Capture the cell that displays the provided text and extract its (x, y) central coordinate. 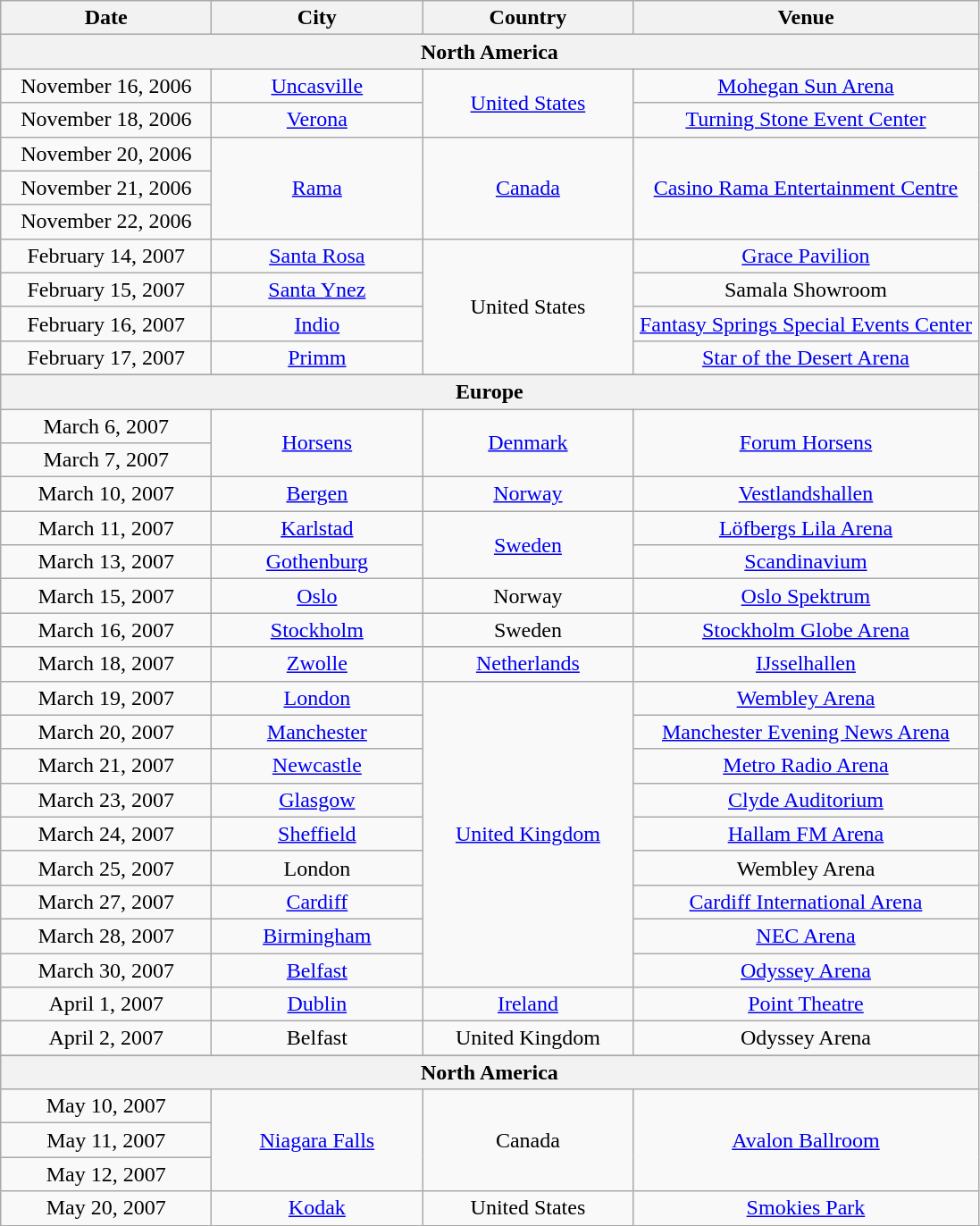
Birmingham (317, 936)
NEC Arena (806, 936)
April 2, 2007 (106, 1038)
March 7, 2007 (106, 460)
March 21, 2007 (106, 766)
Point Theatre (806, 1004)
March 16, 2007 (106, 630)
March 20, 2007 (106, 732)
Denmark (528, 443)
February 17, 2007 (106, 357)
Sheffield (317, 834)
March 18, 2007 (106, 664)
Dublin (317, 1004)
Santa Ynez (317, 290)
November 16, 2006 (106, 86)
Primm (317, 357)
Star of the Desert Arena (806, 357)
Hallam FM Arena (806, 834)
Fantasy Springs Special Events Center (806, 323)
March 15, 2007 (106, 596)
November 20, 2006 (106, 154)
March 28, 2007 (106, 936)
Manchester Evening News Arena (806, 732)
March 30, 2007 (106, 970)
April 1, 2007 (106, 1004)
Date (106, 18)
Venue (806, 18)
Karlstad (317, 528)
Mohegan Sun Arena (806, 86)
Stockholm (317, 630)
Clyde Auditorium (806, 800)
Oslo Spektrum (806, 596)
Glasgow (317, 800)
Oslo (317, 596)
February 14, 2007 (106, 256)
May 10, 2007 (106, 1106)
May 12, 2007 (106, 1174)
November 18, 2006 (106, 120)
Smokies Park (806, 1208)
Santa Rosa (317, 256)
Country (528, 18)
March 19, 2007 (106, 698)
Uncasville (317, 86)
Horsens (317, 443)
City (317, 18)
Zwolle (317, 664)
Newcastle (317, 766)
Ireland (528, 1004)
Grace Pavilion (806, 256)
Kodak (317, 1208)
Avalon Ballroom (806, 1140)
Samala Showroom (806, 290)
Löfbergs Lila Arena (806, 528)
May 11, 2007 (106, 1140)
Manchester (317, 732)
Vestlandshallen (806, 494)
Indio (317, 323)
Cardiff (317, 902)
Stockholm Globe Arena (806, 630)
Niagara Falls (317, 1140)
March 24, 2007 (106, 834)
November 22, 2006 (106, 222)
Forum Horsens (806, 443)
Turning Stone Event Center (806, 120)
March 13, 2007 (106, 562)
Metro Radio Arena (806, 766)
Europe (490, 391)
Bergen (317, 494)
IJsselhallen (806, 664)
November 21, 2006 (106, 188)
March 23, 2007 (106, 800)
Verona (317, 120)
Scandinavium (806, 562)
March 6, 2007 (106, 426)
Cardiff International Arena (806, 902)
May 20, 2007 (106, 1208)
Gothenburg (317, 562)
February 15, 2007 (106, 290)
March 11, 2007 (106, 528)
March 27, 2007 (106, 902)
Casino Rama Entertainment Centre (806, 188)
Rama (317, 188)
February 16, 2007 (106, 323)
March 10, 2007 (106, 494)
Netherlands (528, 664)
March 25, 2007 (106, 868)
